Find where the given text appears and provide that cell's center as (x, y) coordinate. 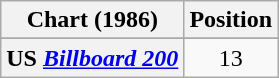
13 (231, 58)
Position (231, 20)
Chart (1986) (92, 20)
US Billboard 200 (92, 58)
